Output the [X, Y] coordinate of the center of the cell containing the given text.  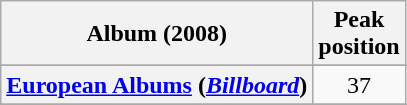
Peakposition [359, 34]
Album (2008) [157, 34]
European Albums (Billboard) [157, 85]
37 [359, 85]
